Identify which cell holds the provided text, then report its [X, Y] central coordinate. 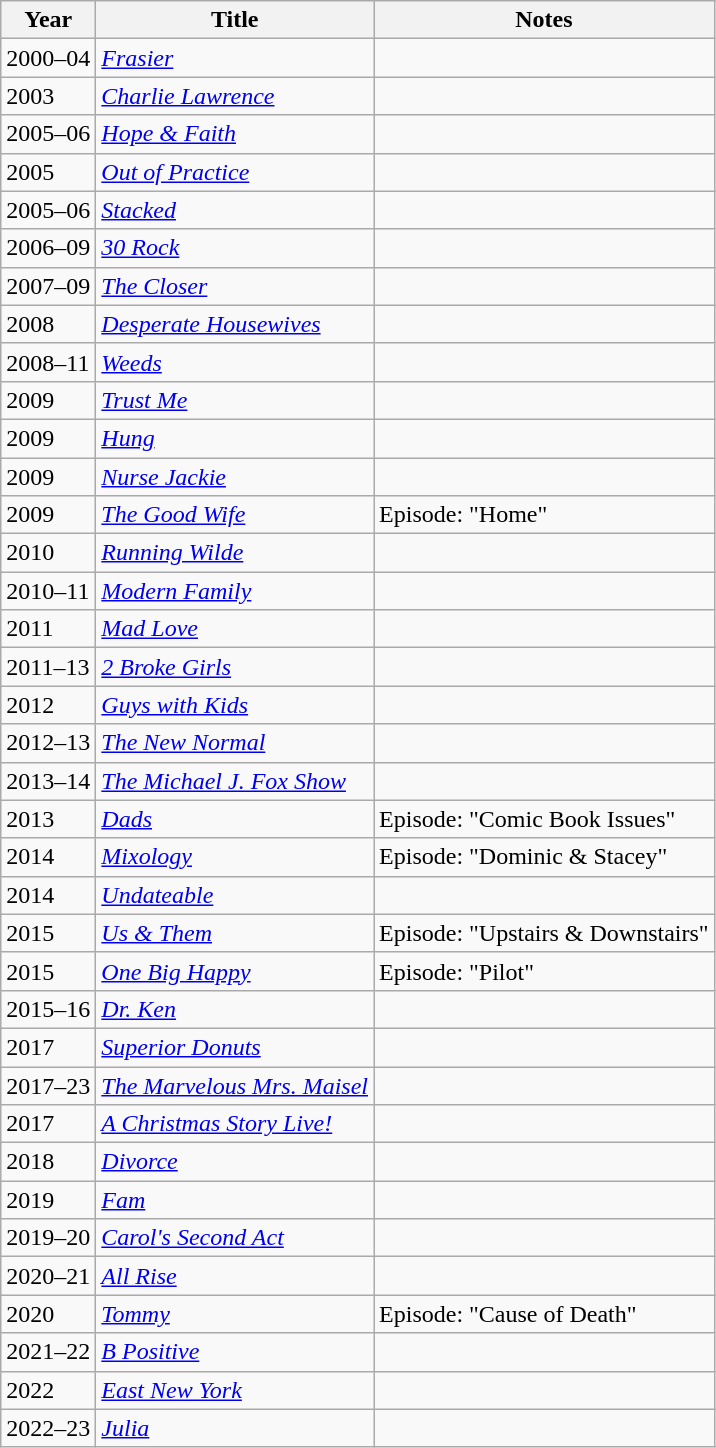
2015–16 [48, 1009]
Stacked [235, 210]
2003 [48, 96]
2018 [48, 1162]
Title [235, 20]
Episode: "Comic Book Issues" [544, 819]
2005 [48, 172]
Mixology [235, 857]
Trust Me [235, 400]
2006–09 [48, 248]
2011–13 [48, 667]
2008 [48, 324]
A Christmas Story Live! [235, 1124]
Divorce [235, 1162]
2020–21 [48, 1276]
The Michael J. Fox Show [235, 781]
Charlie Lawrence [235, 96]
B Positive [235, 1352]
Episode: "Home" [544, 515]
Tommy [235, 1314]
2021–22 [48, 1352]
The Closer [235, 286]
2010–11 [48, 591]
Dr. Ken [235, 1009]
2022 [48, 1390]
2000–04 [48, 58]
2012–13 [48, 743]
2007–09 [48, 286]
East New York [235, 1390]
Running Wilde [235, 553]
Dads [235, 819]
2017–23 [48, 1085]
Superior Donuts [235, 1047]
2 Broke Girls [235, 667]
Julia [235, 1428]
2011 [48, 629]
2008–11 [48, 362]
30 Rock [235, 248]
Episode: "Upstairs & Downstairs" [544, 933]
2022–23 [48, 1428]
Hung [235, 438]
Episode: "Cause of Death" [544, 1314]
Frasier [235, 58]
Weeds [235, 362]
2010 [48, 553]
The Marvelous Mrs. Maisel [235, 1085]
2013–14 [48, 781]
Episode: "Dominic & Stacey" [544, 857]
Year [48, 20]
2020 [48, 1314]
All Rise [235, 1276]
Desperate Housewives [235, 324]
Modern Family [235, 591]
Hope & Faith [235, 134]
The Good Wife [235, 515]
2019 [48, 1200]
The New Normal [235, 743]
One Big Happy [235, 971]
2013 [48, 819]
Undateable [235, 895]
Nurse Jackie [235, 477]
Fam [235, 1200]
Episode: "Pilot" [544, 971]
2019–20 [48, 1238]
Us & Them [235, 933]
Carol's Second Act [235, 1238]
Mad Love [235, 629]
Notes [544, 20]
Guys with Kids [235, 705]
2012 [48, 705]
Out of Practice [235, 172]
